Pinpoint the cell where the given text exists, returning its [X, Y] midpoint coordinate. 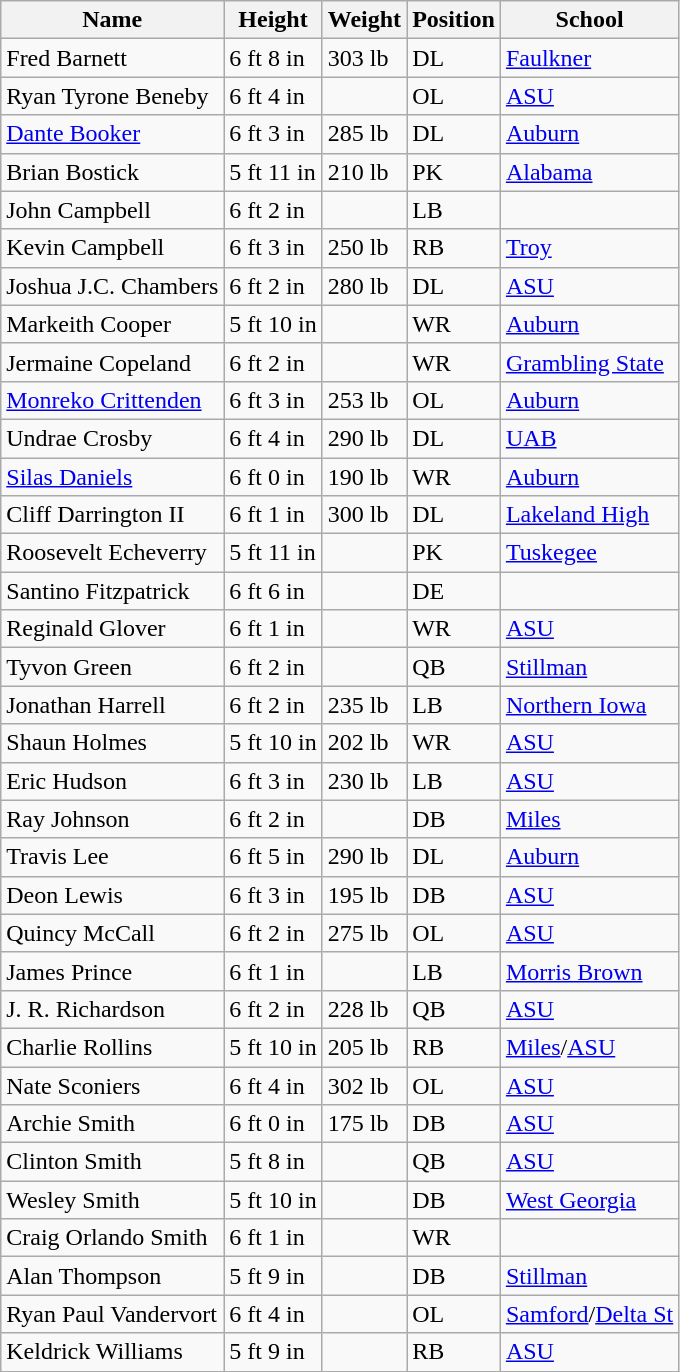
Troy [589, 248]
Joshua J.C. Chambers [112, 286]
Reginald Glover [112, 629]
Weight [364, 20]
Charlie Rollins [112, 1047]
195 lb [364, 895]
285 lb [364, 134]
Lakeland High [589, 515]
275 lb [364, 933]
Travis Lee [112, 857]
Archie Smith [112, 1124]
Miles/ASU [589, 1047]
Ray Johnson [112, 819]
303 lb [364, 58]
210 lb [364, 172]
Alabama [589, 172]
228 lb [364, 1009]
Northern Iowa [589, 705]
Name [112, 20]
Position [454, 20]
6 ft 8 in [273, 58]
302 lb [364, 1085]
6 ft 6 in [273, 591]
Ryan Paul Vandervort [112, 1314]
School [589, 20]
J. R. Richardson [112, 1009]
Craig Orlando Smith [112, 1238]
Quincy McCall [112, 933]
Shaun Holmes [112, 743]
235 lb [364, 705]
Eric Hudson [112, 781]
DE [454, 591]
Faulkner [589, 58]
Samford/Delta St [589, 1314]
6 ft 5 in [273, 857]
230 lb [364, 781]
Roosevelt Echeverry [112, 553]
Dante Booker [112, 134]
Santino Fitzpatrick [112, 591]
190 lb [364, 477]
Grambling State [589, 362]
West Georgia [589, 1200]
Clinton Smith [112, 1162]
300 lb [364, 515]
Nate Sconiers [112, 1085]
Tuskegee [589, 553]
Markeith Cooper [112, 324]
Monreko Crittenden [112, 400]
280 lb [364, 286]
253 lb [364, 400]
UAB [589, 438]
Miles [589, 819]
202 lb [364, 743]
Tyvon Green [112, 667]
John Campbell [112, 210]
Brian Bostick [112, 172]
Undrae Crosby [112, 438]
Fred Barnett [112, 58]
Ryan Tyrone Beneby [112, 96]
James Prince [112, 971]
Silas Daniels [112, 477]
Keldrick Williams [112, 1352]
Alan Thompson [112, 1276]
250 lb [364, 248]
Wesley Smith [112, 1200]
Cliff Darrington II [112, 515]
Jonathan Harrell [112, 705]
Height [273, 20]
Deon Lewis [112, 895]
Morris Brown [589, 971]
5 ft 8 in [273, 1162]
Kevin Campbell [112, 248]
Jermaine Copeland [112, 362]
175 lb [364, 1124]
205 lb [364, 1047]
